Extract the [X, Y] coordinate from the center of the cell holding the provided text.  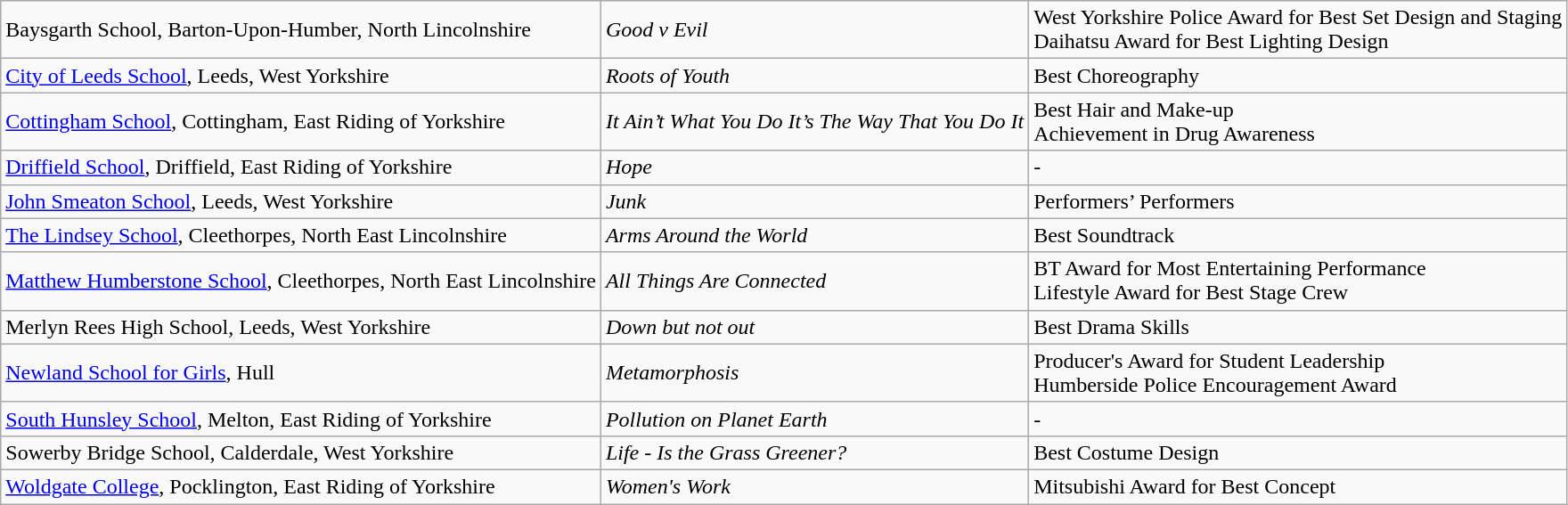
It Ain’t What You Do It’s The Way That You Do It [814, 121]
Best Drama Skills [1298, 327]
Best Costume Design [1298, 452]
Roots of Youth [814, 76]
Performers’ Performers [1298, 201]
West Yorkshire Police Award for Best Set Design and StagingDaihatsu Award for Best Lighting Design [1298, 30]
BT Award for Most Entertaining PerformanceLifestyle Award for Best Stage Crew [1298, 281]
Best Choreography [1298, 76]
All Things Are Connected [814, 281]
Producer's Award for Student LeadershipHumberside Police Encouragement Award [1298, 372]
Good v Evil [814, 30]
Hope [814, 167]
Sowerby Bridge School, Calderdale, West Yorkshire [301, 452]
Newland School for Girls, Hull [301, 372]
John Smeaton School, Leeds, West Yorkshire [301, 201]
The Lindsey School, Cleethorpes, North East Lincolnshire [301, 235]
Driffield School, Driffield, East Riding of Yorkshire [301, 167]
Women's Work [814, 486]
Merlyn Rees High School, Leeds, West Yorkshire [301, 327]
City of Leeds School, Leeds, West Yorkshire [301, 76]
Life - Is the Grass Greener? [814, 452]
Metamorphosis [814, 372]
Baysgarth School, Barton-Upon-Humber, North Lincolnshire [301, 30]
Cottingham School, Cottingham, East Riding of Yorkshire [301, 121]
Matthew Humberstone School, Cleethorpes, North East Lincolnshire [301, 281]
South Hunsley School, Melton, East Riding of Yorkshire [301, 419]
Mitsubishi Award for Best Concept [1298, 486]
Best Soundtrack [1298, 235]
Best Hair and Make-upAchievement in Drug Awareness [1298, 121]
Arms Around the World [814, 235]
Down but not out [814, 327]
Woldgate College, Pocklington, East Riding of Yorkshire [301, 486]
Junk [814, 201]
Pollution on Planet Earth [814, 419]
